Return [x, y] of the center of cell containing provided text 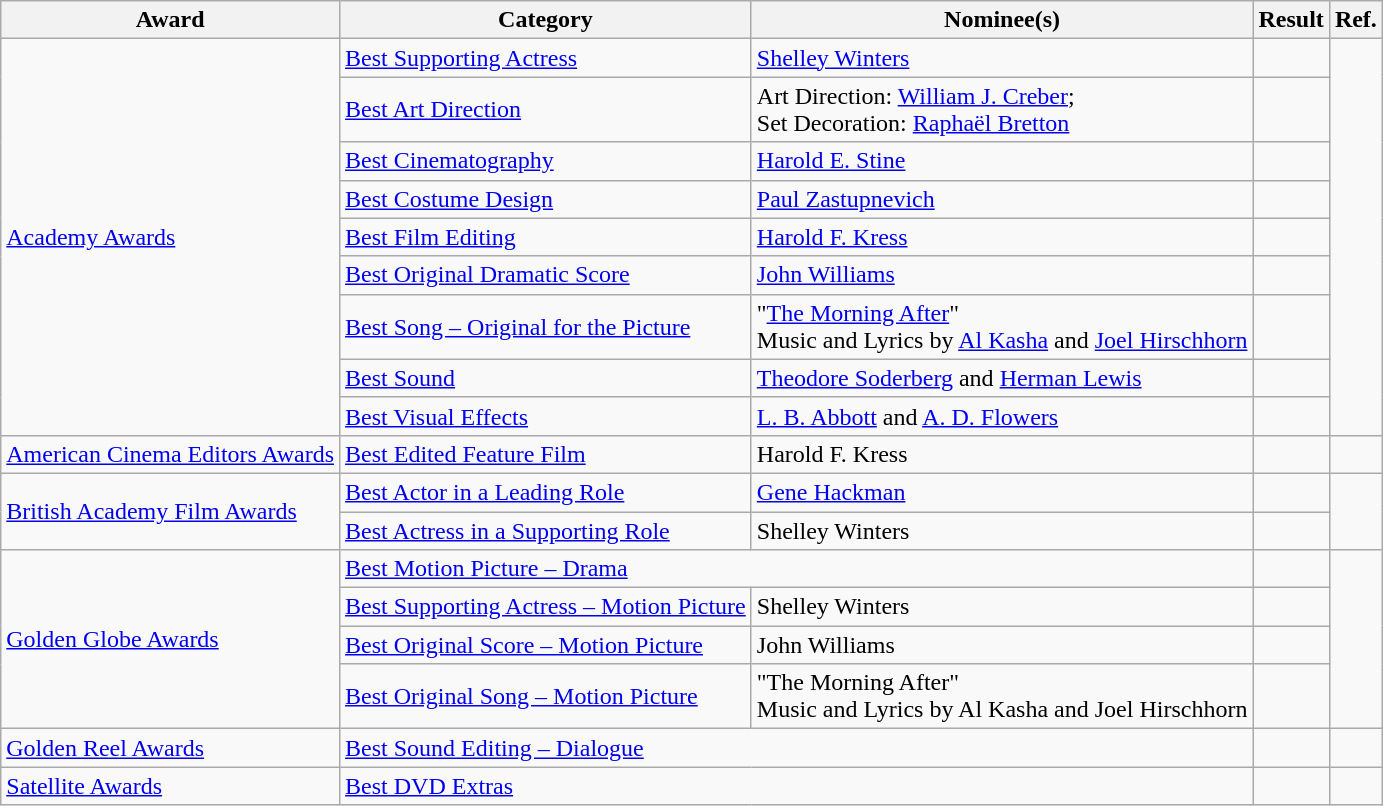
Nominee(s) [1002, 20]
Best Original Dramatic Score [546, 275]
Best Visual Effects [546, 416]
American Cinema Editors Awards [170, 454]
Golden Globe Awards [170, 640]
Paul Zastupnevich [1002, 199]
Best Original Song – Motion Picture [546, 696]
Art Direction: William J. Creber; Set Decoration: Raphaël Bretton [1002, 110]
Gene Hackman [1002, 492]
Best DVD Extras [796, 786]
Best Actress in a Supporting Role [546, 531]
Golden Reel Awards [170, 748]
Best Song – Original for the Picture [546, 326]
Best Art Direction [546, 110]
Best Sound Editing – Dialogue [796, 748]
Satellite Awards [170, 786]
Best Supporting Actress [546, 58]
Ref. [1356, 20]
Best Supporting Actress – Motion Picture [546, 607]
Theodore Soderberg and Herman Lewis [1002, 378]
Best Film Editing [546, 237]
L. B. Abbott and A. D. Flowers [1002, 416]
Harold E. Stine [1002, 161]
Category [546, 20]
Best Edited Feature Film [546, 454]
Award [170, 20]
British Academy Film Awards [170, 511]
Result [1291, 20]
Best Motion Picture – Drama [796, 569]
Best Sound [546, 378]
Best Cinematography [546, 161]
Best Actor in a Leading Role [546, 492]
Best Original Score – Motion Picture [546, 645]
Academy Awards [170, 238]
Best Costume Design [546, 199]
